Pinpoint the cell where the given text exists, returning its [x, y] midpoint coordinate. 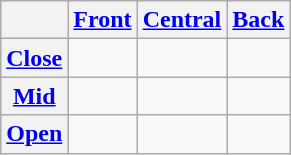
Open [34, 134]
Front [102, 20]
Mid [34, 96]
Back [258, 20]
Central [182, 20]
Close [34, 58]
